Provide the (x, y) coordinate of the cell's center where the given text is located.  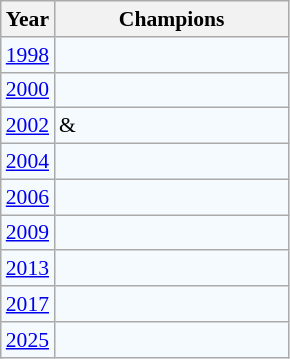
1998 (28, 55)
2004 (28, 162)
2017 (28, 304)
2013 (28, 269)
2025 (28, 340)
Year (28, 19)
2009 (28, 233)
Champions (172, 19)
& (172, 126)
2002 (28, 126)
2000 (28, 90)
2006 (28, 197)
